Detect which cell encompasses the target text, then output its (X, Y) center coordinate. 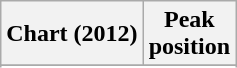
Chart (2012) (72, 34)
Peakposition (189, 34)
